Return (X, Y) of the center of cell containing provided text 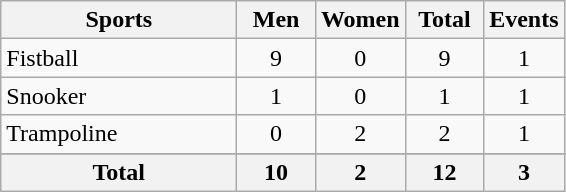
Trampoline (119, 134)
10 (276, 172)
Women (360, 20)
3 (524, 172)
Men (276, 20)
12 (444, 172)
Fistball (119, 58)
Snooker (119, 96)
Events (524, 20)
Sports (119, 20)
